Search for the cell housing the specified text and yield its [x, y] center coordinate. 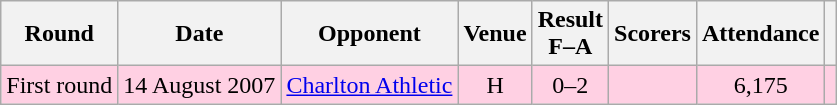
Charlton Athletic [370, 85]
Venue [495, 34]
0–2 [570, 85]
ResultF–A [570, 34]
14 August 2007 [200, 85]
Date [200, 34]
Opponent [370, 34]
6,175 [760, 85]
Attendance [760, 34]
First round [60, 85]
H [495, 85]
Scorers [653, 34]
Round [60, 34]
